Extract the [X, Y] coordinate from the center of the cell holding the provided text.  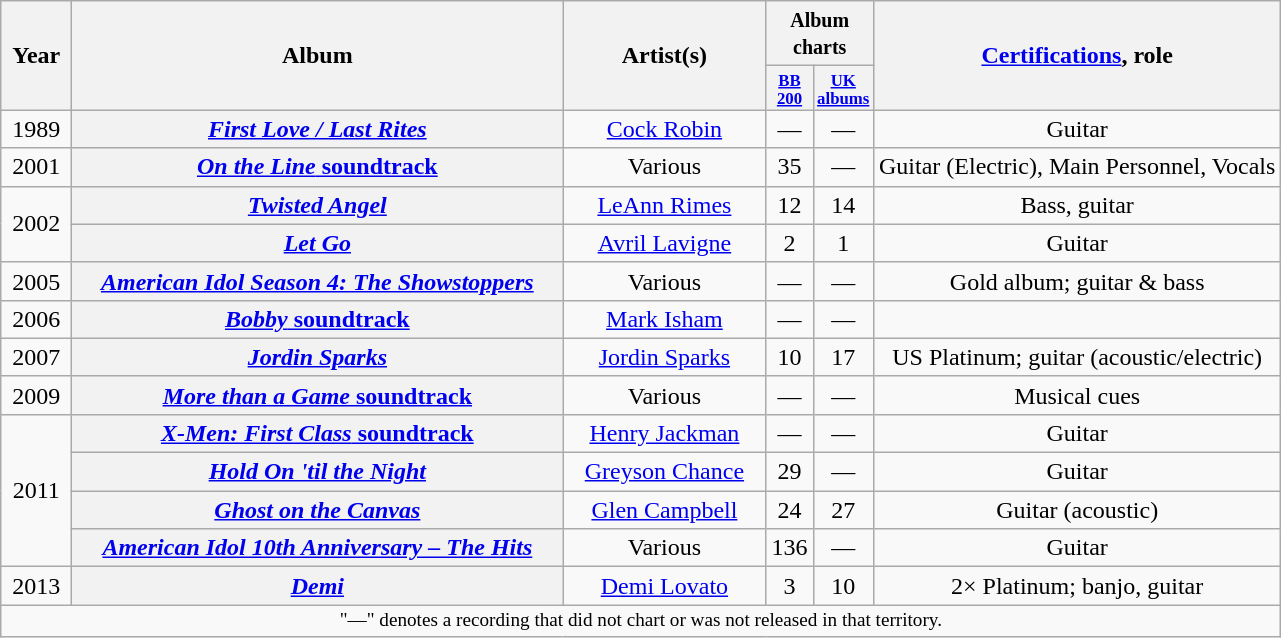
1 [843, 243]
2× Platinum; banjo, guitar [1076, 586]
Year [36, 56]
LeAnn Rimes [664, 205]
BB 200 [790, 88]
Artist(s) [664, 56]
3 [790, 586]
Certifications, role [1076, 56]
X-Men: First Class soundtrack [318, 434]
27 [843, 510]
2005 [36, 281]
17 [843, 357]
Bobby soundtrack [318, 319]
2001 [36, 167]
Twisted Angel [318, 205]
Guitar (Electric), Main Personnel, Vocals [1076, 167]
Glen Campbell [664, 510]
14 [843, 205]
2013 [36, 586]
2002 [36, 224]
2007 [36, 357]
Bass, guitar [1076, 205]
American Idol Season 4: The Showstoppers [318, 281]
Gold album; guitar & bass [1076, 281]
UK albums [843, 88]
Demi [318, 586]
Henry Jackman [664, 434]
2006 [36, 319]
More than a Game soundtrack [318, 395]
35 [790, 167]
Greyson Chance [664, 472]
Avril Lavigne [664, 243]
First Love / Last Rites [318, 129]
29 [790, 472]
12 [790, 205]
2009 [36, 395]
1989 [36, 129]
Guitar (acoustic) [1076, 510]
2011 [36, 491]
American Idol 10th Anniversary – The Hits [318, 548]
US Platinum; guitar (acoustic/electric) [1076, 357]
Mark Isham [664, 319]
Demi Lovato [664, 586]
136 [790, 548]
Album charts [820, 34]
Let Go [318, 243]
Musical cues [1076, 395]
On the Line soundtrack [318, 167]
Cock Robin [664, 129]
24 [790, 510]
"—" denotes a recording that did not chart or was not released in that territory. [641, 621]
Hold On 'til the Night [318, 472]
2 [790, 243]
Ghost on the Canvas [318, 510]
Album [318, 56]
